Search for the cell housing the specified text and yield its [x, y] center coordinate. 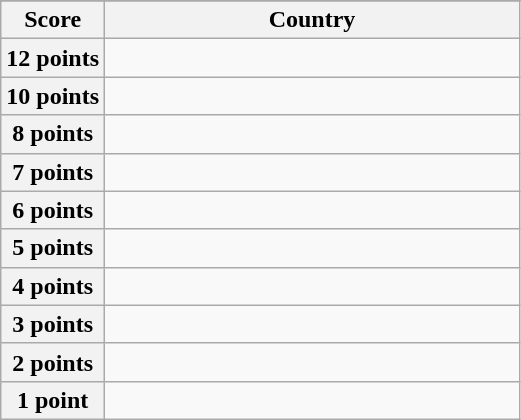
10 points [53, 96]
3 points [53, 324]
12 points [53, 58]
1 point [53, 400]
Score [53, 20]
2 points [53, 362]
Country [312, 20]
8 points [53, 134]
7 points [53, 172]
4 points [53, 286]
5 points [53, 248]
6 points [53, 210]
